Return [x, y] of the center of cell containing provided text 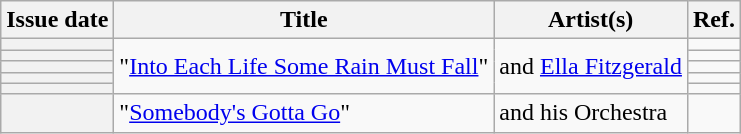
and his Orchestra [591, 113]
Artist(s) [591, 20]
Title [304, 20]
"Into Each Life Some Rain Must Fall" [304, 66]
Issue date [58, 20]
Ref. [714, 20]
and Ella Fitzgerald [591, 66]
"Somebody's Gotta Go" [304, 113]
